Find where the given text appears and provide that cell's center as (x, y) coordinate. 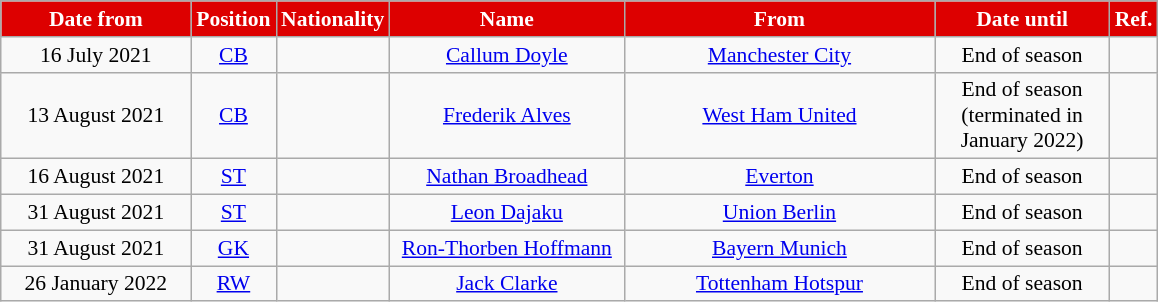
Manchester City (779, 55)
Ron-Thorben Hoffmann (506, 248)
Union Berlin (779, 213)
End of season (terminated in January 2022) (1022, 116)
Callum Doyle (506, 55)
GK (234, 248)
Tottenham Hotspur (779, 284)
Nationality (332, 19)
Date from (96, 19)
16 July 2021 (96, 55)
Everton (779, 177)
Nathan Broadhead (506, 177)
West Ham United (779, 116)
Name (506, 19)
From (779, 19)
Ref. (1134, 19)
13 August 2021 (96, 116)
Bayern Munich (779, 248)
Leon Dajaku (506, 213)
26 January 2022 (96, 284)
Jack Clarke (506, 284)
Frederik Alves (506, 116)
Position (234, 19)
16 August 2021 (96, 177)
RW (234, 284)
Date until (1022, 19)
